Return [X, Y] of the center of cell containing provided text 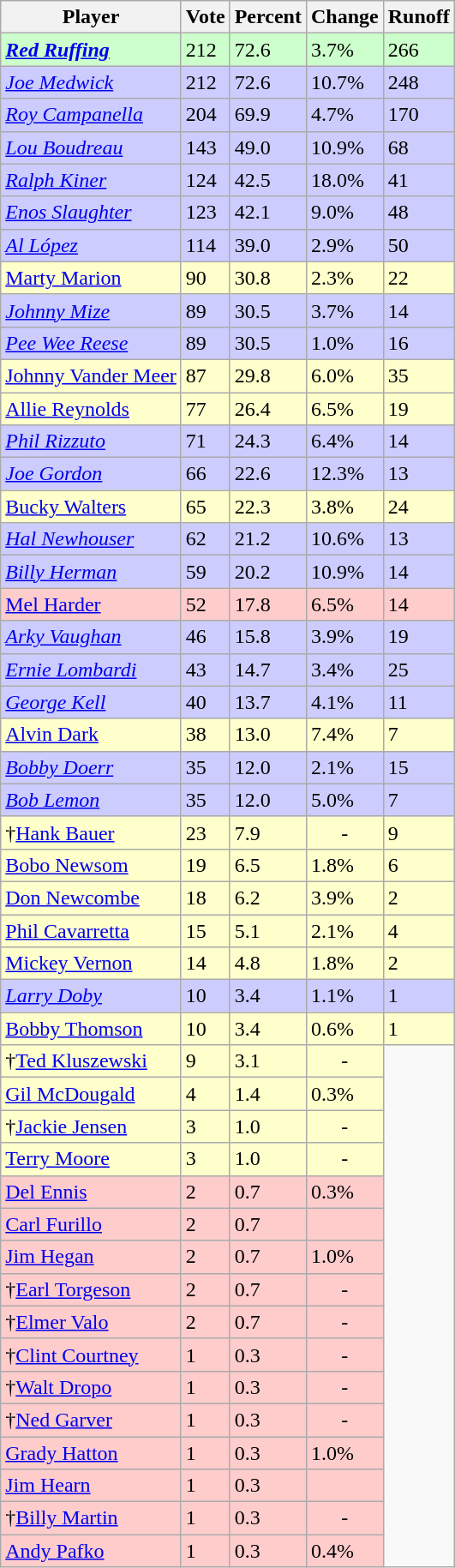
Bobby Thomson [91, 1029]
9.0% [344, 213]
22.6 [267, 474]
Johnny Mize [91, 310]
Allie Reynolds [91, 409]
†Billy Martin [91, 1518]
†Hank Bauer [91, 832]
Player [91, 17]
6.2 [267, 898]
170 [418, 115]
46 [206, 637]
Mickey Vernon [91, 964]
†Elmer Valo [91, 1322]
52 [206, 604]
Johnny Vander Meer [91, 375]
George Kell [91, 702]
123 [206, 213]
90 [206, 278]
48 [418, 213]
Red Ruffing [91, 50]
24.3 [267, 442]
Percent [267, 17]
Roy Campanella [91, 115]
6.4% [344, 442]
124 [206, 180]
62 [206, 539]
†Clint Courtney [91, 1355]
Carl Furillo [91, 1224]
6.5 [267, 865]
15.8 [267, 637]
11 [418, 702]
42.5 [267, 180]
18.0% [344, 180]
Jim Hegan [91, 1257]
69.9 [267, 115]
18 [206, 898]
2.3% [344, 278]
†Ted Kluszewski [91, 1061]
23 [206, 832]
Billy Herman [91, 572]
Arky Vaughan [91, 637]
39.0 [267, 245]
Enos Slaughter [91, 213]
4.8 [267, 964]
Joe Gordon [91, 474]
Grady Hatton [91, 1453]
Bob Lemon [91, 800]
Lou Boudreau [91, 147]
Phil Cavarretta [91, 930]
Bobo Newsom [91, 865]
114 [206, 245]
0.6% [344, 1029]
5.0% [344, 800]
3.1 [267, 1061]
22.3 [267, 507]
77 [206, 409]
Joe Medwick [91, 82]
Ernie Lombardi [91, 670]
41 [418, 180]
5.1 [267, 930]
Jim Hearn [91, 1486]
59 [206, 572]
10.6% [344, 539]
Alvin Dark [91, 735]
204 [206, 115]
Larry Doby [91, 996]
4.7% [344, 115]
66 [206, 474]
Bucky Walters [91, 507]
Terry Moore [91, 1159]
†Jackie Jensen [91, 1126]
248 [418, 82]
Mel Harder [91, 604]
7.9 [267, 832]
Gil McDougald [91, 1094]
Marty Marion [91, 278]
25 [418, 670]
40 [206, 702]
26.4 [267, 409]
Al López [91, 245]
Ralph Kiner [91, 180]
20.2 [267, 572]
4.1% [344, 702]
13.7 [267, 702]
Phil Rizzuto [91, 442]
Andy Pafko [91, 1551]
Don Newcombe [91, 898]
Change [344, 17]
65 [206, 507]
24 [418, 507]
13.0 [267, 735]
Vote [206, 17]
29.8 [267, 375]
Bobby Doerr [91, 767]
22 [418, 278]
†Earl Torgeson [91, 1289]
49.0 [267, 147]
42.1 [267, 213]
Pee Wee Reese [91, 343]
Hal Newhouser [91, 539]
1.1% [344, 996]
2.9% [344, 245]
Runoff [418, 17]
16 [418, 343]
50 [418, 245]
7.4% [344, 735]
†Walt Dropo [91, 1387]
6 [418, 865]
10.7% [344, 82]
3.4% [344, 670]
38 [206, 735]
71 [206, 442]
21.2 [267, 539]
1.4 [267, 1094]
6.0% [344, 375]
14.7 [267, 670]
43 [206, 670]
143 [206, 147]
†Ned Garver [91, 1420]
17.8 [267, 604]
30.8 [267, 278]
12.3% [344, 474]
3.8% [344, 507]
Del Ennis [91, 1192]
0.4% [344, 1551]
87 [206, 375]
68 [418, 147]
266 [418, 50]
